Search for the cell housing the specified text and yield its (x, y) center coordinate. 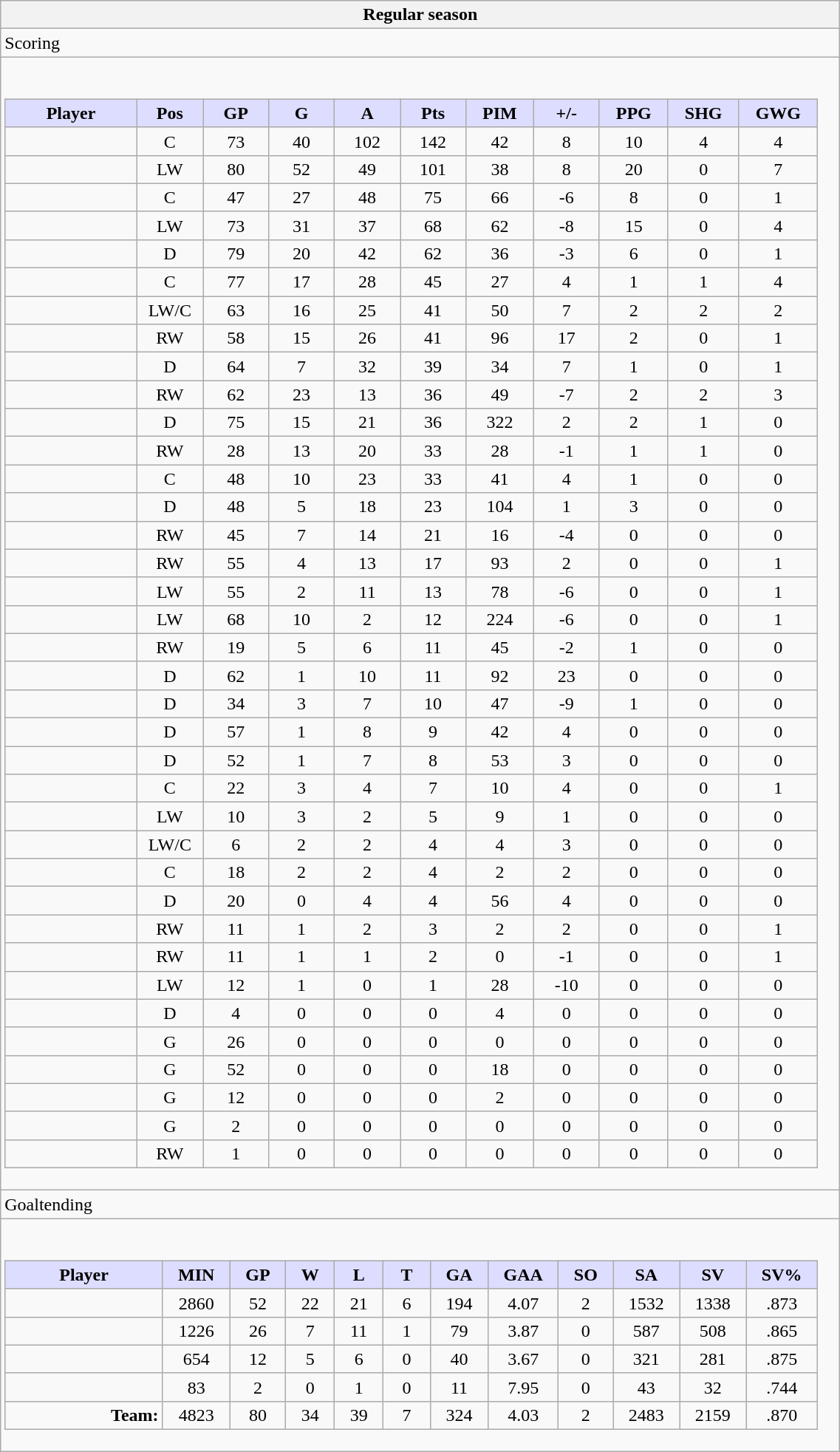
53 (500, 760)
321 (646, 1359)
-4 (566, 535)
Pos (170, 113)
-3 (566, 253)
3.67 (523, 1359)
102 (368, 141)
654 (197, 1359)
2159 (713, 1415)
T (407, 1275)
281 (713, 1359)
SHG (703, 113)
GWG (778, 113)
1338 (713, 1303)
43 (646, 1387)
63 (236, 310)
64 (236, 367)
142 (433, 141)
1226 (197, 1331)
W (310, 1275)
PIM (500, 113)
56 (500, 901)
58 (236, 338)
SO (586, 1275)
93 (500, 563)
587 (646, 1331)
Goaltending (420, 1204)
4.07 (523, 1303)
.865 (782, 1331)
324 (460, 1415)
50 (500, 310)
224 (500, 619)
PPG (634, 113)
SV (713, 1275)
1532 (646, 1303)
-7 (566, 395)
78 (500, 591)
57 (236, 732)
101 (433, 169)
Regular season (420, 15)
31 (301, 225)
38 (500, 169)
508 (713, 1331)
3.87 (523, 1331)
Team: (84, 1415)
SA (646, 1275)
-2 (566, 647)
-9 (566, 703)
GA (460, 1275)
2860 (197, 1303)
4823 (197, 1415)
SV% (782, 1275)
96 (500, 338)
2483 (646, 1415)
.873 (782, 1303)
104 (500, 507)
L (359, 1275)
77 (236, 282)
194 (460, 1303)
7.95 (523, 1387)
A (368, 113)
25 (368, 310)
.744 (782, 1387)
4.03 (523, 1415)
37 (368, 225)
19 (236, 647)
14 (368, 535)
92 (500, 675)
.875 (782, 1359)
.870 (782, 1415)
322 (500, 423)
Scoring (420, 43)
GAA (523, 1275)
Pts (433, 113)
+/- (566, 113)
-10 (566, 985)
66 (500, 197)
-8 (566, 225)
83 (197, 1387)
MIN (197, 1275)
